Extract the (x, y) coordinate from the center of the cell holding the provided text.  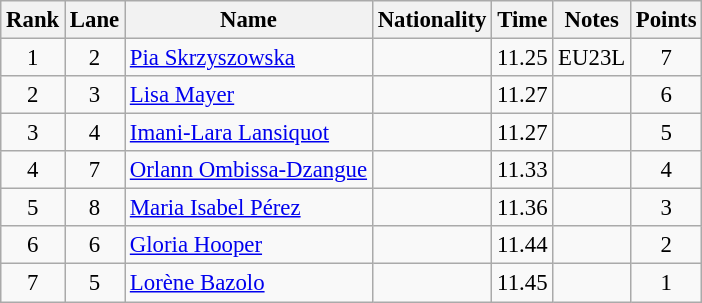
11.33 (522, 170)
Lisa Mayer (249, 95)
Lorène Bazolo (249, 283)
11.25 (522, 58)
11.44 (522, 245)
11.36 (522, 208)
EU23L (592, 58)
Nationality (432, 20)
Orlann Ombissa-Dzangue (249, 170)
Lane (95, 20)
Rank (33, 20)
Notes (592, 20)
Maria Isabel Pérez (249, 208)
Imani-Lara Lansiquot (249, 133)
Name (249, 20)
Points (666, 20)
11.45 (522, 283)
Gloria Hooper (249, 245)
Pia Skrzyszowska (249, 58)
8 (95, 208)
Time (522, 20)
